Detect which cell encompasses the target text, then output its [x, y] center coordinate. 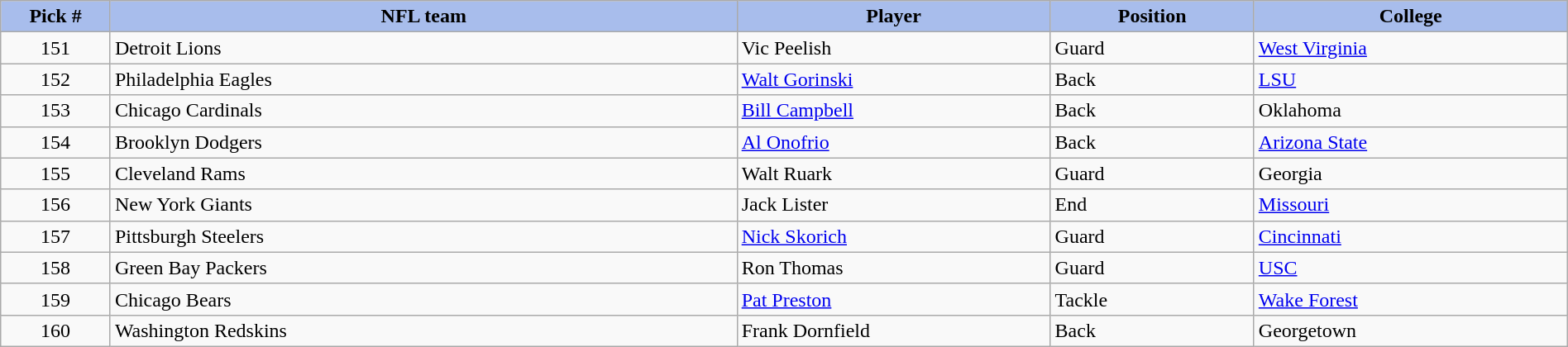
Pick # [56, 17]
USC [1411, 268]
Frank Dornfield [893, 330]
Oklahoma [1411, 111]
NFL team [423, 17]
Pittsburgh Steelers [423, 236]
LSU [1411, 79]
152 [56, 79]
College [1411, 17]
Brooklyn Dodgers [423, 142]
Cincinnati [1411, 236]
160 [56, 330]
Walt Gorinski [893, 79]
Vic Peelish [893, 48]
Detroit Lions [423, 48]
Nick Skorich [893, 236]
155 [56, 173]
Player [893, 17]
West Virginia [1411, 48]
Philadelphia Eagles [423, 79]
Georgia [1411, 173]
Jack Lister [893, 205]
Washington Redskins [423, 330]
156 [56, 205]
157 [56, 236]
New York Giants [423, 205]
Arizona State [1411, 142]
158 [56, 268]
Green Bay Packers [423, 268]
Georgetown [1411, 330]
Chicago Cardinals [423, 111]
159 [56, 299]
151 [56, 48]
153 [56, 111]
Al Onofrio [893, 142]
Bill Campbell [893, 111]
Missouri [1411, 205]
Pat Preston [893, 299]
Position [1152, 17]
Wake Forest [1411, 299]
Chicago Bears [423, 299]
154 [56, 142]
Tackle [1152, 299]
Walt Ruark [893, 173]
End [1152, 205]
Cleveland Rams [423, 173]
Ron Thomas [893, 268]
